Determine the (X, Y) coordinate at the center of the cell enclosing the given text.  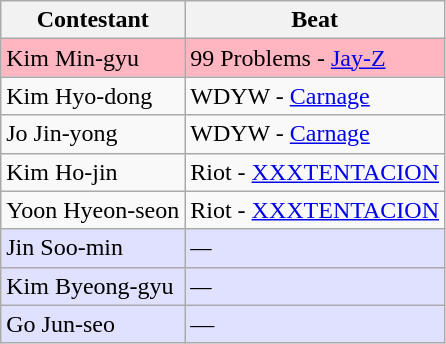
Jin Soo-min (93, 248)
Contestant (93, 20)
Jo Jin-yong (93, 134)
Kim Byeong-gyu (93, 286)
Kim Ho-jin (93, 172)
99 Problems - Jay-Z (315, 58)
Beat (315, 20)
Kim Min-gyu (93, 58)
Go Jun-seo (93, 324)
Yoon Hyeon-seon (93, 210)
Kim Hyo-dong (93, 96)
